Locate the cell with the specified text and output its (X, Y) center coordinate. 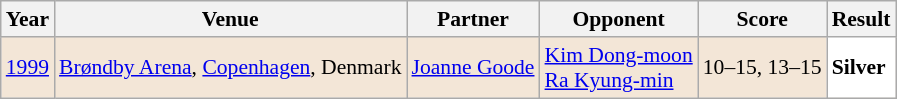
Result (862, 19)
1999 (28, 68)
Score (762, 19)
Opponent (619, 19)
Brøndby Arena, Copenhagen, Denmark (230, 68)
Year (28, 19)
Joanne Goode (472, 68)
Partner (472, 19)
Silver (862, 68)
Venue (230, 19)
Kim Dong-moon Ra Kyung-min (619, 68)
10–15, 13–15 (762, 68)
